Find where the given text appears and provide that cell's center as (X, Y) coordinate. 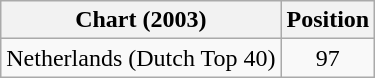
Position (328, 20)
Netherlands (Dutch Top 40) (141, 58)
Chart (2003) (141, 20)
97 (328, 58)
